Scan for the cell matching the given text and deliver its (x, y) coordinate at center. 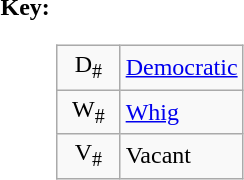
Whig (182, 112)
Vacant (182, 156)
V# (89, 156)
D# (89, 67)
Democratic (182, 67)
W# (89, 112)
